Capture the cell that displays the provided text and extract its (X, Y) central coordinate. 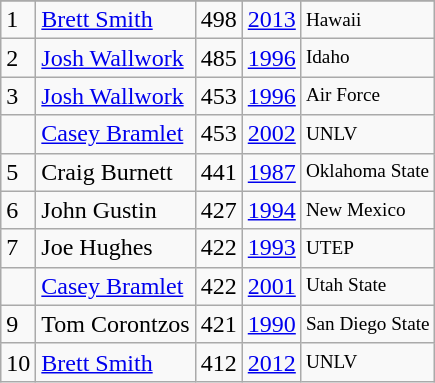
Joe Hughes (116, 248)
427 (218, 210)
1990 (272, 324)
5 (18, 172)
Oklahoma State (368, 172)
2 (18, 58)
2012 (272, 362)
412 (218, 362)
421 (218, 324)
2002 (272, 134)
1987 (272, 172)
New Mexico (368, 210)
1993 (272, 248)
441 (218, 172)
Utah State (368, 286)
Air Force (368, 96)
2013 (272, 20)
9 (18, 324)
Tom Corontzos (116, 324)
10 (18, 362)
1994 (272, 210)
485 (218, 58)
6 (18, 210)
498 (218, 20)
2001 (272, 286)
3 (18, 96)
UTEP (368, 248)
San Diego State (368, 324)
Hawaii (368, 20)
1 (18, 20)
John Gustin (116, 210)
7 (18, 248)
Craig Burnett (116, 172)
Idaho (368, 58)
